Capture the cell that displays the provided text and extract its (X, Y) central coordinate. 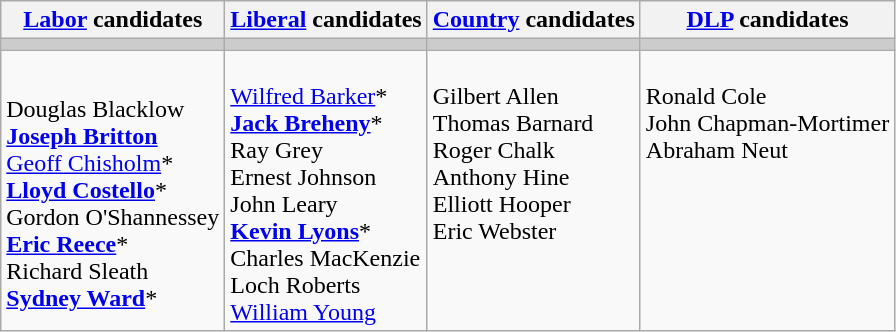
Douglas Blacklow Joseph Britton Geoff Chisholm* Lloyd Costello* Gordon O'Shannessey Eric Reece* Richard Sleath Sydney Ward* (113, 190)
Ronald Cole John Chapman-Mortimer Abraham Neut (767, 190)
DLP candidates (767, 20)
Wilfred Barker* Jack Breheny* Ray Grey Ernest Johnson John Leary Kevin Lyons* Charles MacKenzie Loch Roberts William Young (326, 190)
Labor candidates (113, 20)
Country candidates (534, 20)
Liberal candidates (326, 20)
Gilbert Allen Thomas Barnard Roger Chalk Anthony Hine Elliott Hooper Eric Webster (534, 190)
